Locate the cell with the specified text and output its [x, y] center coordinate. 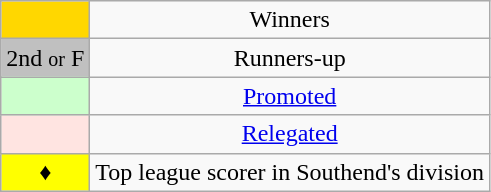
Runners-up [290, 58]
♦ [46, 172]
Relegated [290, 134]
2nd or F [46, 58]
Top league scorer in Southend's division [290, 172]
Promoted [290, 96]
Winners [290, 20]
